Determine the [x, y] coordinate at the center of the cell enclosing the given text.  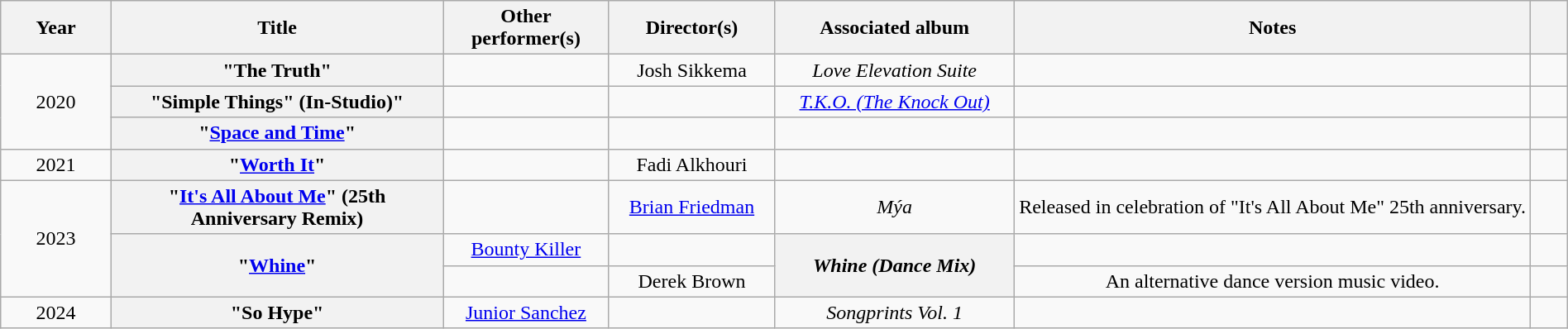
"Whine" [276, 265]
Josh Sikkema [691, 70]
Derek Brown [691, 281]
Mýa [895, 207]
Title [276, 28]
Year [56, 28]
Notes [1273, 28]
2020 [56, 102]
Brian Friedman [691, 207]
Junior Sanchez [526, 312]
"It's All About Me" (25th Anniversary Remix) [276, 207]
Whine (Dance Mix) [895, 265]
"The Truth" [276, 70]
An alternative dance version music video. [1273, 281]
Bounty Killer [526, 250]
T.K.O. (The Knock Out) [895, 102]
"So Hype" [276, 312]
2024 [56, 312]
2023 [56, 238]
Love Elevation Suite [895, 70]
Songprints Vol. 1 [895, 312]
"Worth It" [276, 164]
Other performer(s) [526, 28]
"Simple Things" (In-Studio)" [276, 102]
Associated album [895, 28]
Director(s) [691, 28]
"Space and Time" [276, 133]
2021 [56, 164]
Fadi Alkhouri [691, 164]
Released in celebration of "It's All About Me" 25th anniversary. [1273, 207]
